Return (x, y) of the center of cell containing provided text 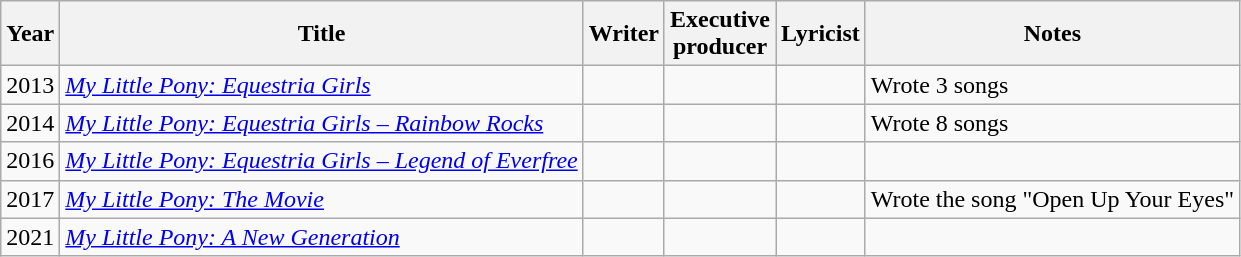
2021 (30, 237)
My Little Pony: Equestria Girls – Legend of Everfree (322, 161)
Wrote the song "Open Up Your Eyes" (1052, 199)
Executiveproducer (720, 34)
2017 (30, 199)
2016 (30, 161)
My Little Pony: The Movie (322, 199)
Wrote 3 songs (1052, 85)
My Little Pony: Equestria Girls – Rainbow Rocks (322, 123)
Year (30, 34)
Notes (1052, 34)
Lyricist (821, 34)
Writer (624, 34)
Wrote 8 songs (1052, 123)
2014 (30, 123)
My Little Pony: A New Generation (322, 237)
Title (322, 34)
2013 (30, 85)
My Little Pony: Equestria Girls (322, 85)
